Return (x, y) of the center of cell containing provided text 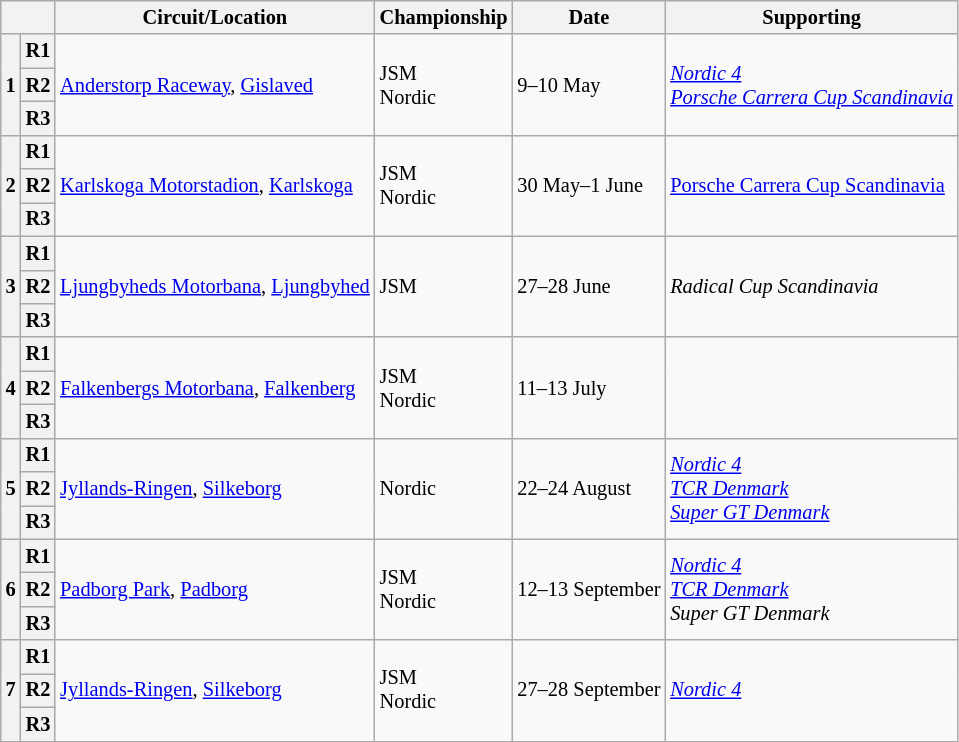
27–28 June (588, 286)
Nordic 4Porsche Carrera Cup Scandinavia (812, 84)
3 (11, 286)
2 (11, 186)
Ljungbyheds Motorbana, Ljungbyhed (214, 286)
Radical Cup Scandinavia (812, 286)
12–13 September (588, 590)
Championship (444, 17)
30 May–1 June (588, 186)
4 (11, 388)
Karlskoga Motorstadion, Karlskoga (214, 186)
Anderstorp Raceway, Gislaved (214, 84)
27–28 September (588, 690)
22–24 August (588, 488)
Supporting (812, 17)
Falkenbergs Motorbana, Falkenberg (214, 388)
6 (11, 590)
Date (588, 17)
Padborg Park, Padborg (214, 590)
5 (11, 488)
Nordic 4 (812, 690)
Nordic (444, 488)
7 (11, 690)
Porsche Carrera Cup Scandinavia (812, 186)
1 (11, 84)
Circuit/Location (214, 17)
9–10 May (588, 84)
JSM (444, 286)
11–13 July (588, 388)
